Locate the cell with the specified text and output its [x, y] center coordinate. 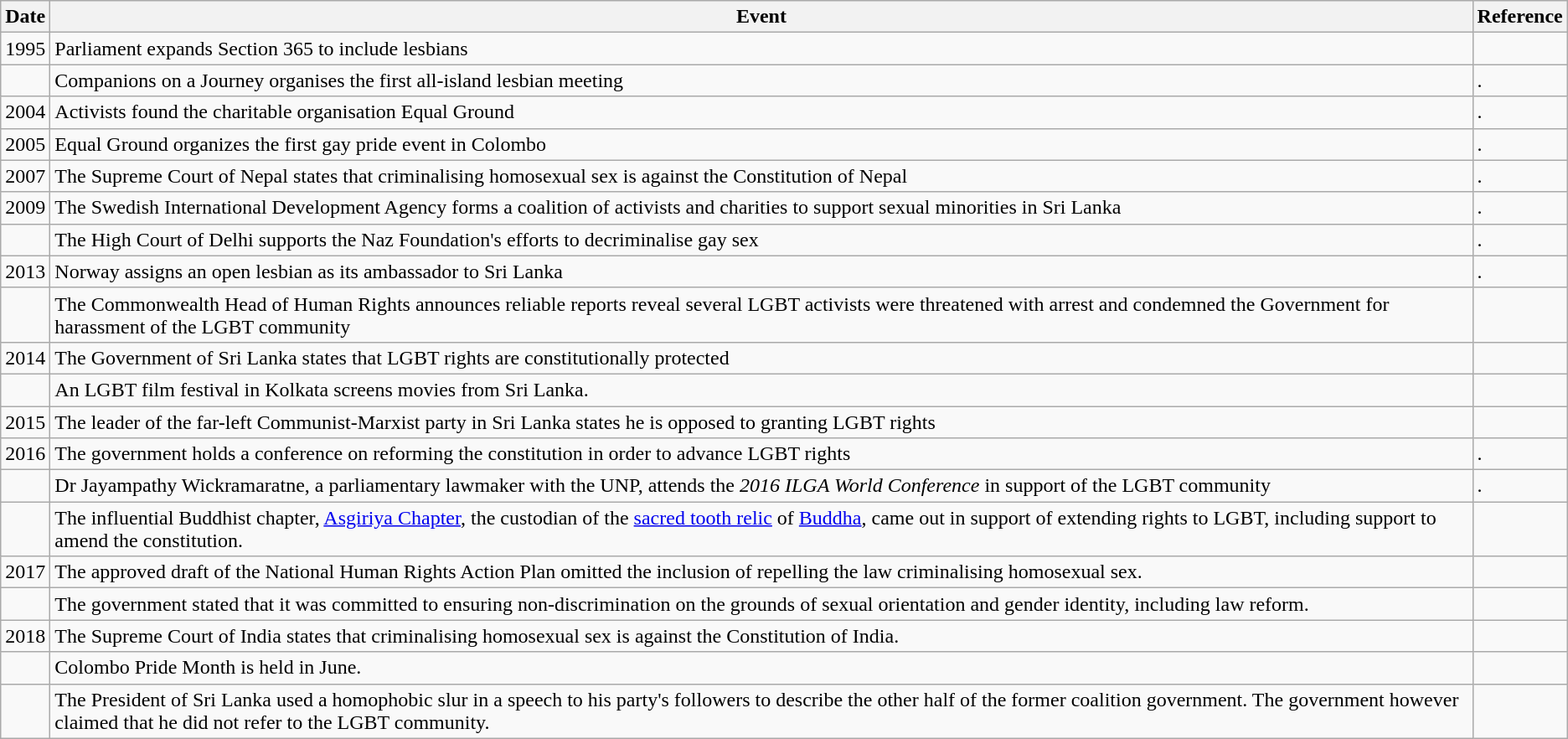
The Swedish International Development Agency forms a coalition of activists and charities to support sexual minorities in Sri Lanka [761, 208]
2018 [25, 636]
The High Court of Delhi supports the Naz Foundation's efforts to decriminalise gay sex [761, 240]
Date [25, 17]
The Government of Sri Lanka states that LGBT rights are constitutionally protected [761, 358]
2007 [25, 176]
2005 [25, 144]
Activists found the charitable organisation Equal Ground [761, 112]
Event [761, 17]
The Supreme Court of India states that criminalising homosexual sex is against the Constitution of India. [761, 636]
Parliament expands Section 365 to include lesbians [761, 49]
2014 [25, 358]
2017 [25, 572]
2015 [25, 421]
The leader of the far-left Communist-Marxist party in Sri Lanka states he is opposed to granting LGBT rights [761, 421]
The government holds a conference on reforming the constitution in order to advance LGBT rights [761, 454]
1995 [25, 49]
2013 [25, 271]
The approved draft of the National Human Rights Action Plan omitted the inclusion of repelling the law criminalising homosexual sex. [761, 572]
2004 [25, 112]
Equal Ground organizes the first gay pride event in Colombo [761, 144]
The Supreme Court of Nepal states that criminalising homosexual sex is against the Constitution of Nepal [761, 176]
Reference [1519, 17]
Dr Jayampathy Wickramaratne, a parliamentary lawmaker with the UNP, attends the 2016 ILGA World Conference in support of the LGBT community [761, 486]
Colombo Pride Month is held in June. [761, 668]
Companions on a Journey organises the first all-island lesbian meeting [761, 80]
2009 [25, 208]
Norway assigns an open lesbian as its ambassador to Sri Lanka [761, 271]
2016 [25, 454]
An LGBT film festival in Kolkata screens movies from Sri Lanka. [761, 390]
